Return [x, y] of the center of cell containing provided text 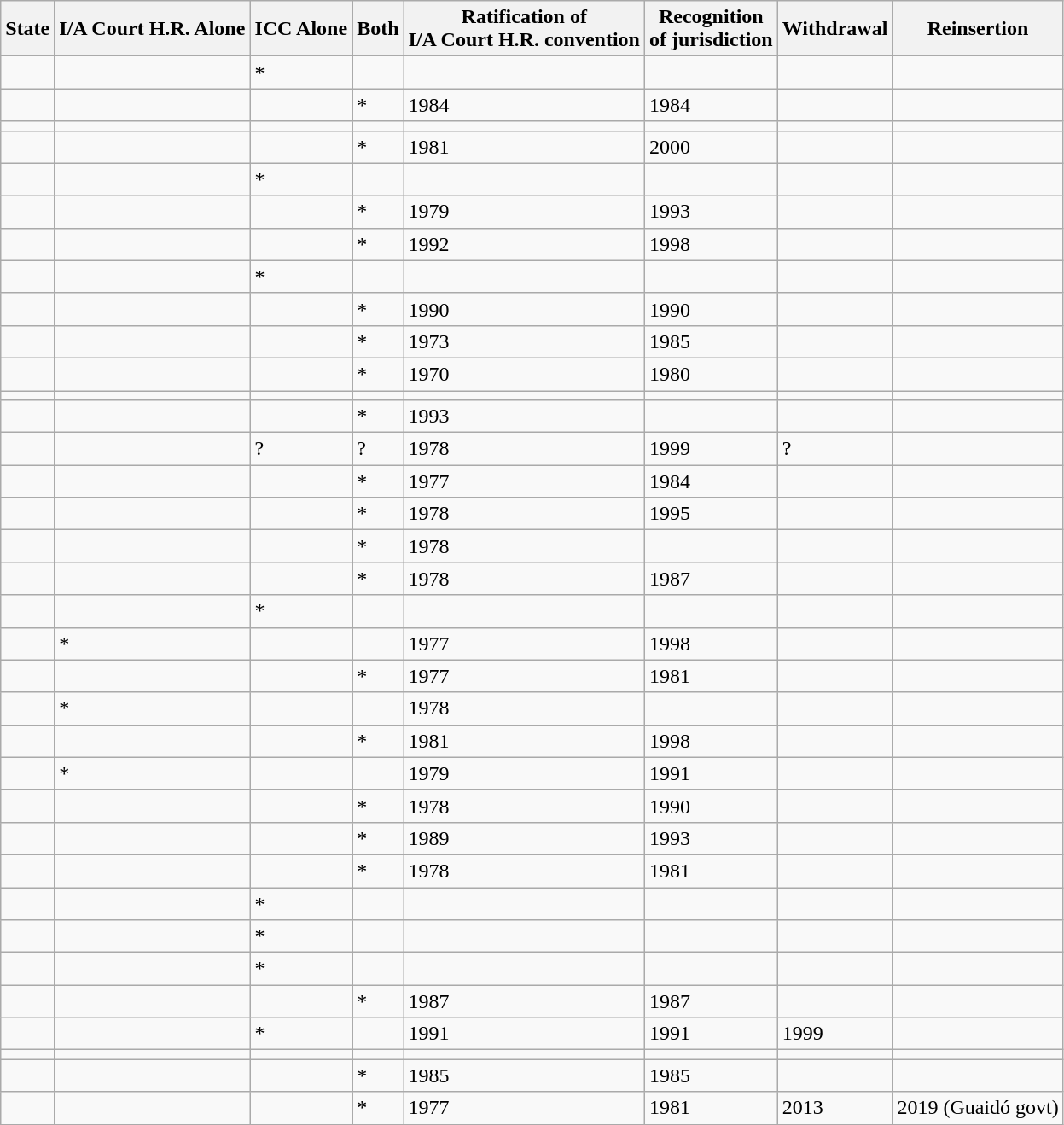
1973 [524, 341]
1989 [524, 838]
1970 [524, 374]
1992 [524, 244]
Both [378, 29]
1995 [711, 514]
2013 [834, 1108]
2019 (Guaidó govt) [978, 1108]
State [27, 29]
Recognitionof jurisdiction [711, 29]
2000 [711, 147]
Reinsertion [978, 29]
1980 [711, 374]
ICC Alone [301, 29]
I/A Court H.R. Alone [152, 29]
Ratification ofI/A Court H.R. convention [524, 29]
Withdrawal [834, 29]
